Extract the [X, Y] coordinate from the center of the cell holding the provided text.  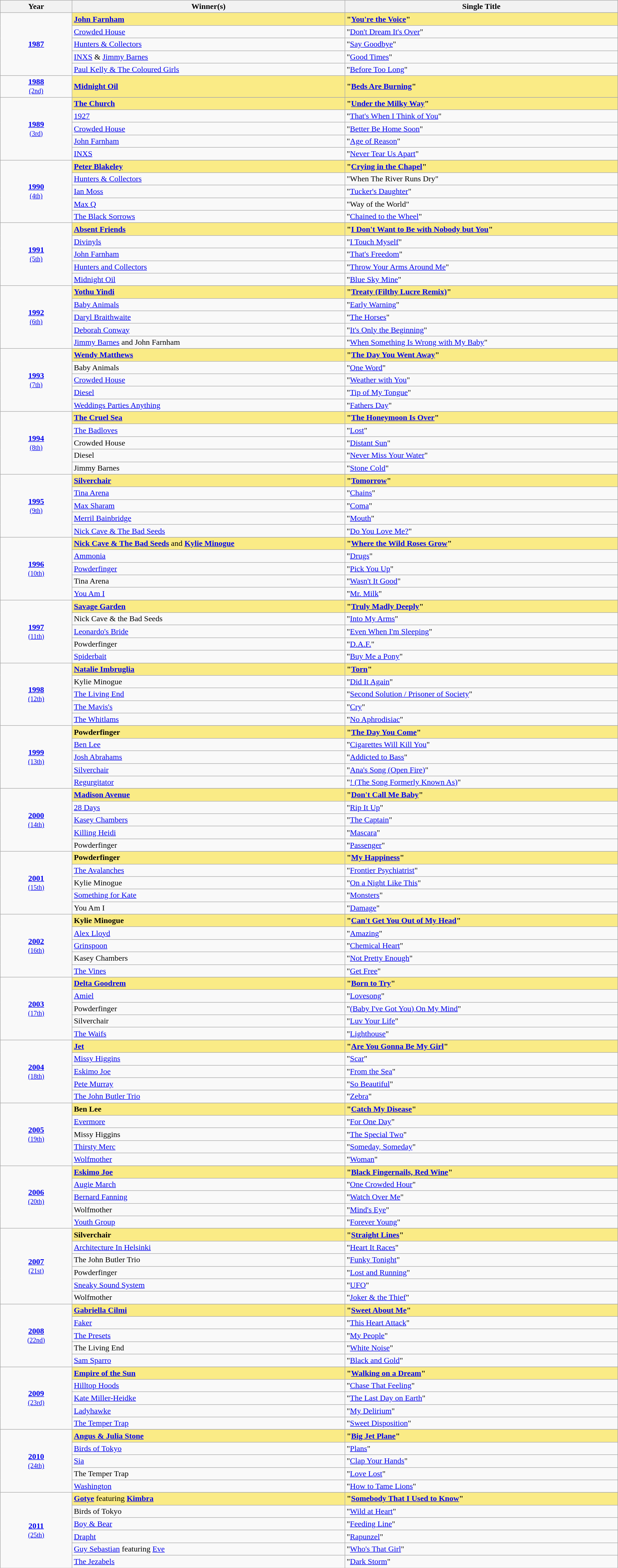
Sneaky Sound System [208, 1285]
"Damage" [481, 908]
Daryl Braithwaite [208, 317]
"The Day You Come" [481, 732]
1990(4th) [36, 191]
"Cigarettes Will Kill You" [481, 744]
"When The River Runs Dry" [481, 179]
"Wasn't It Good" [481, 581]
"This Heart Attack" [481, 1323]
Washington [208, 1486]
Merril Bainbridge [208, 518]
"Funky Tonight" [481, 1260]
1993(7th) [36, 380]
2000(14th) [36, 820]
"When Something Is Wrong with My Baby" [481, 342]
"Black Fingernails, Red Wine" [481, 1172]
Deborah Conway [208, 330]
"Mr. Milk" [481, 594]
2011(25th) [36, 1530]
"Someday, Someday" [481, 1147]
"Better Be Home Soon" [481, 128]
"Under the Milky Way" [481, 103]
"Sweet Disposition" [481, 1423]
"Joker & the Thief" [481, 1298]
"Somebody That I Used to Know" [481, 1499]
INXS [208, 154]
1995(9th) [36, 506]
Kate Miller-Heidke [208, 1398]
"Say Goodbye" [481, 44]
"Tomorrow" [481, 481]
Paul Kelly & The Coloured Girls [208, 69]
Winner(s) [208, 7]
"Even When I'm Sleeping" [481, 631]
"I Don't Want to Be with Nobody but You" [481, 229]
Madison Avenue [208, 795]
"Where the Wild Roses Grow" [481, 543]
"That's Freedom" [481, 254]
"Lost" [481, 430]
The Whitlams [208, 719]
"Get Free" [481, 971]
"Beds Are Burning" [481, 87]
2009(23rd) [36, 1398]
The Waifs [208, 1034]
"Monsters" [481, 895]
"Watch Over Me" [481, 1197]
"Scar" [481, 1059]
2005(19th) [36, 1134]
1991(5th) [36, 254]
1987 [36, 44]
"Don't Dream It's Over" [481, 32]
Boy & Bear [208, 1524]
1996(10th) [36, 568]
Sam Sparro [208, 1360]
"Torn" [481, 669]
"Never Tear Us Apart" [481, 154]
Weddings Parties Anything [208, 405]
"How to Tame Lions" [481, 1486]
"Fathers Day" [481, 405]
Absent Friends [208, 229]
Ammonia [208, 556]
"Plans" [481, 1448]
"Clap Your Hands" [481, 1461]
"Into My Arms" [481, 619]
The Jezabels [208, 1561]
"Born to Try" [481, 983]
Max Sharam [208, 506]
"That's When I Think of You" [481, 116]
Empire of the Sun [208, 1373]
Evermore [208, 1122]
"Throw Your Arms Around Me" [481, 267]
Single Title [481, 7]
"Black and Gold" [481, 1360]
The Vines [208, 971]
"! (The Song Formerly Known As)" [481, 782]
"One Word" [481, 368]
"Tip of My Tongue" [481, 393]
1994(8th) [36, 443]
"Don't Call Me Baby" [481, 795]
"Did It Again" [481, 682]
2008(22nd) [36, 1335]
"Big Jet Plane" [481, 1436]
"Chemical Heart" [481, 945]
Guy Sebastian featuring Eve [208, 1549]
"Chase That Feeling" [481, 1386]
2003(17th) [36, 1009]
Yothu Yindi [208, 292]
"Walking on a Dream" [481, 1373]
Jet [208, 1046]
"You're the Voice" [481, 19]
"Lost and Running" [481, 1272]
"Mouth" [481, 518]
"Amazing" [481, 933]
"Feeding Line" [481, 1524]
"The Honeymoon Is Over" [481, 418]
"Chained to the Wheel" [481, 217]
INXS & Jimmy Barnes [208, 57]
Delta Goodrem [208, 983]
Ladyhawke [208, 1411]
Ian Moss [208, 192]
28 Days [208, 807]
"Straight Lines" [481, 1235]
"Drugs" [481, 556]
2006(20th) [36, 1197]
1999(13th) [36, 757]
Augie March [208, 1185]
"It's Only the Beginning" [481, 330]
"Addicted to Bass" [481, 757]
"Crying in the Chapel" [481, 166]
"I Touch Myself" [481, 242]
Wendy Matthews [208, 355]
Peter Blakeley [208, 166]
"Before Too Long" [481, 69]
"Do You Love Me?" [481, 531]
2010(24th) [36, 1461]
Jimmy Barnes and John Farnham [208, 342]
1927 [208, 116]
"Catch My Disease" [481, 1109]
Spiderbait [208, 657]
"Buy Me a Pony" [481, 657]
Regurgitator [208, 782]
Year [36, 7]
"Cry" [481, 707]
"The Horses" [481, 317]
"Good Times" [481, 57]
"Lovesong" [481, 996]
"Not Pretty Enough" [481, 958]
Savage Garden [208, 606]
"Rapunzel" [481, 1536]
Killing Heidi [208, 833]
Sia [208, 1461]
"The Day You Went Away" [481, 355]
Drapht [208, 1536]
"Passenger" [481, 845]
1997(11th) [36, 631]
"White Noise" [481, 1348]
"Woman" [481, 1159]
"Sweet About Me" [481, 1310]
"Way of the World" [481, 204]
"Frontier Psychiatrist" [481, 870]
"Early Warning" [481, 304]
1992(6th) [36, 317]
"UFO" [481, 1285]
Natalie Imbruglia [208, 669]
The Black Sorrows [208, 217]
"Zebra" [481, 1096]
"Age of Reason" [481, 141]
"Mascara" [481, 833]
"Treaty (Filthy Lucre Remix)" [481, 292]
The Avalanches [208, 870]
"For One Day" [481, 1122]
"Pick You Up" [481, 568]
Josh Abrahams [208, 757]
Bernard Fanning [208, 1197]
"Heart It Races" [481, 1247]
"Rip It Up" [481, 807]
"Luv Your Life" [481, 1021]
"Distant Sun" [481, 443]
"Wild at Heart" [481, 1511]
"Lighthouse" [481, 1034]
Thirsty Merc [208, 1147]
"Dark Storm" [481, 1561]
"Ana's Song (Open Fire)" [481, 770]
"Who's That Girl" [481, 1549]
Nick Cave & The Bad Seeds and Kylie Minogue [208, 543]
Alex Lloyd [208, 933]
"The Last Day on Earth" [481, 1398]
"No Aphrodisiac" [481, 719]
"Never Miss Your Water" [481, 455]
2001(15th) [36, 883]
1998(12th) [36, 694]
"Forever Young" [481, 1222]
Architecture In Helsinki [208, 1247]
"On a Night Like This" [481, 883]
Amiel [208, 996]
Nick Cave & the Bad Seeds [208, 619]
"My Happiness" [481, 858]
"Can't Get You Out of My Head" [481, 920]
"Are You Gonna Be My Girl" [481, 1046]
Jimmy Barnes [208, 468]
1989(3rd) [36, 128]
Hilltop Hoods [208, 1386]
The Cruel Sea [208, 418]
Youth Group [208, 1222]
2004(18th) [36, 1071]
Max Q [208, 204]
"So Beautiful" [481, 1084]
Divinyls [208, 242]
"Weather with You" [481, 380]
Gotye featuring Kimbra [208, 1499]
"The Special Two" [481, 1134]
Nick Cave & The Bad Seeds [208, 531]
"(Baby I've Got You) On My Mind" [481, 1009]
"Mind's Eye" [481, 1210]
"From the Sea" [481, 1071]
Something for Kate [208, 895]
"Truly Madly Deeply" [481, 606]
"Love Lost" [481, 1474]
Hunters and Collectors [208, 267]
The Church [208, 103]
"My Delirium" [481, 1411]
"Tucker's Daughter" [481, 192]
"The Captain" [481, 820]
Faker [208, 1323]
"D.A.F." [481, 644]
"Blue Sky Mine" [481, 279]
"One Crowded Hour" [481, 1185]
1988(2nd) [36, 87]
"Coma" [481, 506]
Gabriella Cilmi [208, 1310]
Leonardo's Bride [208, 631]
Pete Murray [208, 1084]
The Presets [208, 1335]
"Stone Cold" [481, 468]
The Mavis's [208, 707]
Angus & Julia Stone [208, 1436]
Grinspoon [208, 945]
2007(21st) [36, 1266]
The Badloves [208, 430]
"My People" [481, 1335]
2002(16th) [36, 945]
"Second Solution / Prisoner of Society" [481, 694]
"Chains" [481, 493]
